Find where the given text appears and provide that cell's center as (X, Y) coordinate. 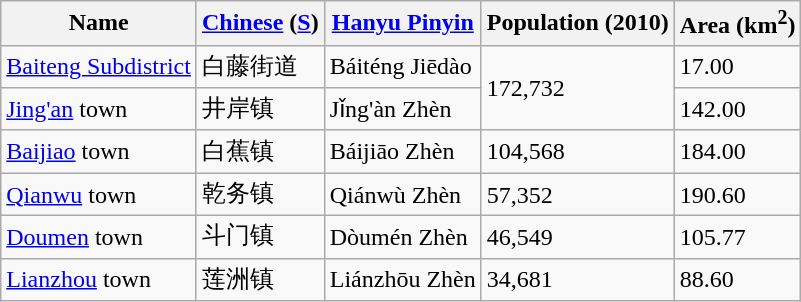
46,549 (578, 238)
Jing'an town (99, 110)
乾务镇 (260, 194)
Liánzhōu Zhèn (402, 280)
白蕉镇 (260, 152)
104,568 (578, 152)
井岸镇 (260, 110)
Qianwu town (99, 194)
莲洲镇 (260, 280)
Doumen town (99, 238)
57,352 (578, 194)
Báijiāo Zhèn (402, 152)
172,732 (578, 88)
Lianzhou town (99, 280)
105.77 (738, 238)
Jǐng'àn Zhèn (402, 110)
88.60 (738, 280)
Hanyu Pinyin (402, 24)
190.60 (738, 194)
184.00 (738, 152)
34,681 (578, 280)
Báiténg Jiēdào (402, 66)
17.00 (738, 66)
Baijiao town (99, 152)
142.00 (738, 110)
Chinese (S) (260, 24)
Baiteng Subdistrict (99, 66)
Name (99, 24)
白藤街道 (260, 66)
Area (km2) (738, 24)
斗门镇 (260, 238)
Qiánwù Zhèn (402, 194)
Population (2010) (578, 24)
Dòumén Zhèn (402, 238)
